Capture the cell that displays the provided text and extract its [X, Y] central coordinate. 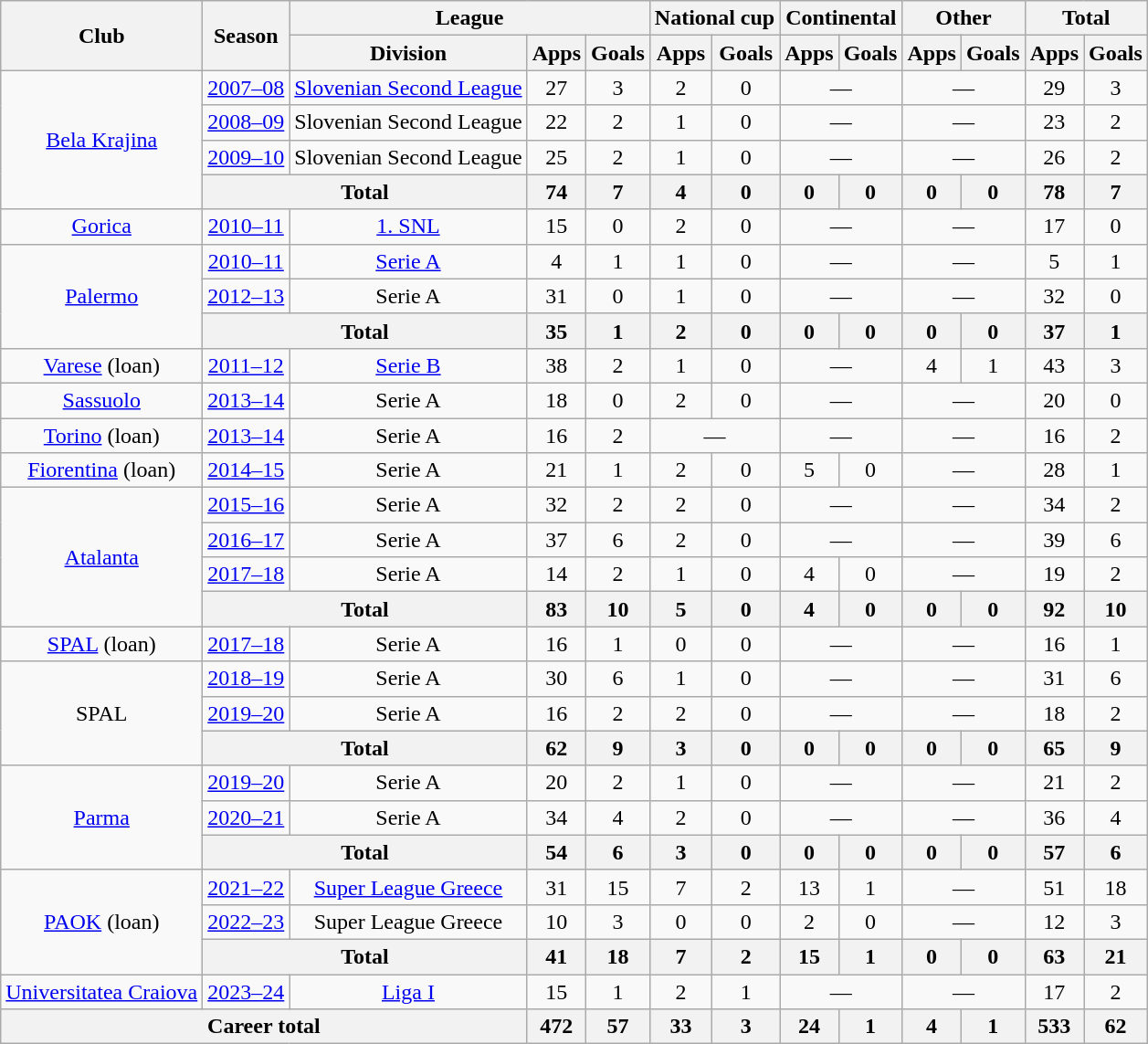
12 [1054, 922]
Continental [841, 18]
Bela Krajina [102, 140]
22 [556, 122]
2023–24 [247, 991]
33 [680, 1027]
Season [247, 36]
Serie B [408, 365]
54 [556, 852]
2016–17 [247, 540]
2022–23 [247, 922]
2008–09 [247, 122]
Gorica [102, 227]
Varese (loan) [102, 365]
Career total [264, 1027]
28 [1054, 470]
78 [1054, 192]
74 [556, 192]
SPAL (loan) [102, 644]
Atalanta [102, 557]
43 [1054, 365]
Liga I [408, 991]
Palermo [102, 296]
Division [408, 53]
26 [1054, 157]
2007–08 [247, 88]
30 [556, 679]
35 [556, 331]
2011–12 [247, 365]
19 [1054, 575]
National cup [714, 18]
472 [556, 1027]
2009–10 [247, 157]
Fiorentina (loan) [102, 470]
SPAL [102, 713]
24 [809, 1027]
63 [1054, 956]
65 [1054, 748]
League [469, 18]
Torino (loan) [102, 436]
533 [1054, 1027]
41 [556, 956]
2020–21 [247, 817]
Sassuolo [102, 400]
92 [1054, 609]
Universitatea Craiova [102, 991]
25 [556, 157]
83 [556, 609]
29 [1054, 88]
Club [102, 36]
Parma [102, 817]
36 [1054, 817]
2015–16 [247, 505]
2021–22 [247, 887]
39 [1054, 540]
2012–13 [247, 296]
51 [1054, 887]
27 [556, 88]
2018–19 [247, 679]
1. SNL [408, 227]
14 [556, 575]
Other [964, 18]
23 [1054, 122]
PAOK (loan) [102, 922]
13 [809, 887]
2014–15 [247, 470]
38 [556, 365]
